Search for the cell housing the specified text and yield its (X, Y) center coordinate. 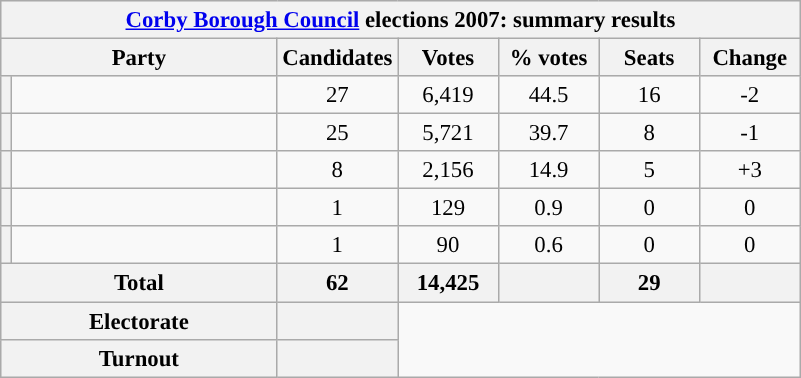
25 (338, 133)
5 (650, 170)
16 (650, 95)
129 (448, 208)
Seats (650, 58)
14.9 (548, 170)
Turnout (139, 358)
Candidates (338, 58)
39.7 (548, 133)
Party (139, 58)
62 (338, 283)
Total (139, 283)
% votes (548, 58)
+3 (750, 170)
90 (448, 245)
27 (338, 95)
Corby Borough Council elections 2007: summary results (400, 20)
0.9 (548, 208)
Votes (448, 58)
-1 (750, 133)
44.5 (548, 95)
14,425 (448, 283)
Electorate (139, 321)
2,156 (448, 170)
5,721 (448, 133)
Change (750, 58)
29 (650, 283)
0.6 (548, 245)
-2 (750, 95)
6,419 (448, 95)
